Identify which cell holds the provided text, then report its (x, y) central coordinate. 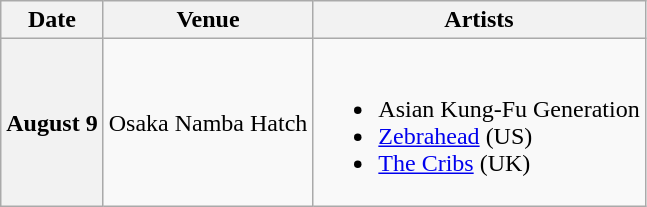
Venue (208, 20)
Osaka Namba Hatch (208, 122)
Date (52, 20)
Artists (479, 20)
August 9 (52, 122)
Asian Kung-Fu GenerationZebrahead (US)The Cribs (UK) (479, 122)
